Scan for the cell matching the given text and deliver its (x, y) coordinate at center. 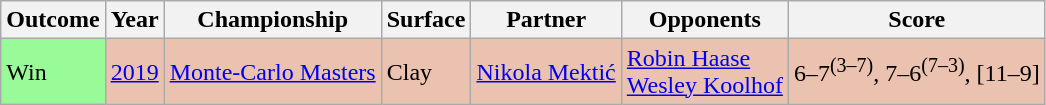
2019 (134, 72)
Score (916, 20)
Outcome (53, 20)
Clay (426, 72)
Monte-Carlo Masters (272, 72)
6–7(3–7), 7–6(7–3), [11–9] (916, 72)
Win (53, 72)
Surface (426, 20)
Robin Haase Wesley Koolhof (704, 72)
Opponents (704, 20)
Year (134, 20)
Nikola Mektić (546, 72)
Partner (546, 20)
Championship (272, 20)
